Scan for the cell matching the given text and deliver its (x, y) coordinate at center. 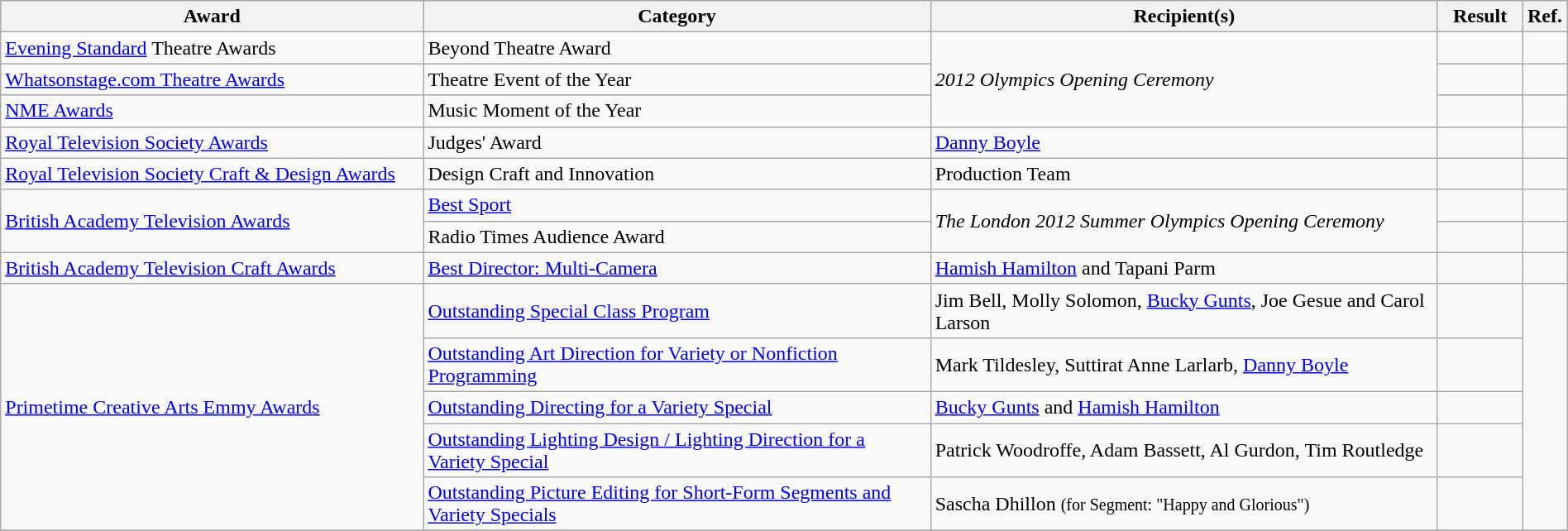
Outstanding Art Direction for Variety or Nonfiction Programming (676, 364)
Music Moment of the Year (676, 111)
Judges' Award (676, 142)
Outstanding Special Class Program (676, 311)
Recipient(s) (1184, 17)
Production Team (1184, 174)
Radio Times Audience Award (676, 237)
Evening Standard Theatre Awards (212, 48)
Category (676, 17)
Sascha Dhillon (for Segment: "Happy and Glorious") (1184, 505)
Hamish Hamilton and Tapani Parm (1184, 268)
Mark Tildesley, Suttirat Anne Larlarb, Danny Boyle (1184, 364)
Primetime Creative Arts Emmy Awards (212, 407)
2012 Olympics Opening Ceremony (1184, 79)
The London 2012 Summer Olympics Opening Ceremony (1184, 221)
Best Director: Multi-Camera (676, 268)
Outstanding Lighting Design / Lighting Direction for a Variety Special (676, 450)
Beyond Theatre Award (676, 48)
Ref. (1545, 17)
Royal Television Society Craft & Design Awards (212, 174)
Whatsonstage.com Theatre Awards (212, 79)
Design Craft and Innovation (676, 174)
Result (1480, 17)
Bucky Gunts and Hamish Hamilton (1184, 407)
Outstanding Directing for a Variety Special (676, 407)
Outstanding Picture Editing for Short-Form Segments and Variety Specials (676, 505)
British Academy Television Awards (212, 221)
Jim Bell, Molly Solomon, Bucky Gunts, Joe Gesue and Carol Larson (1184, 311)
Best Sport (676, 205)
Award (212, 17)
Theatre Event of the Year (676, 79)
British Academy Television Craft Awards (212, 268)
NME Awards (212, 111)
Patrick Woodroffe, Adam Bassett, Al Gurdon, Tim Routledge (1184, 450)
Royal Television Society Awards (212, 142)
Danny Boyle (1184, 142)
